From the cell containing the given text, extract its center point as (x, y) coordinate. 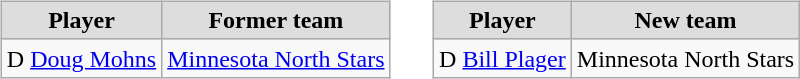
New team (685, 20)
D Bill Plager (503, 58)
Former team (276, 20)
D Doug Mohns (81, 58)
